Output the (x, y) coordinate of the center of the cell containing the given text.  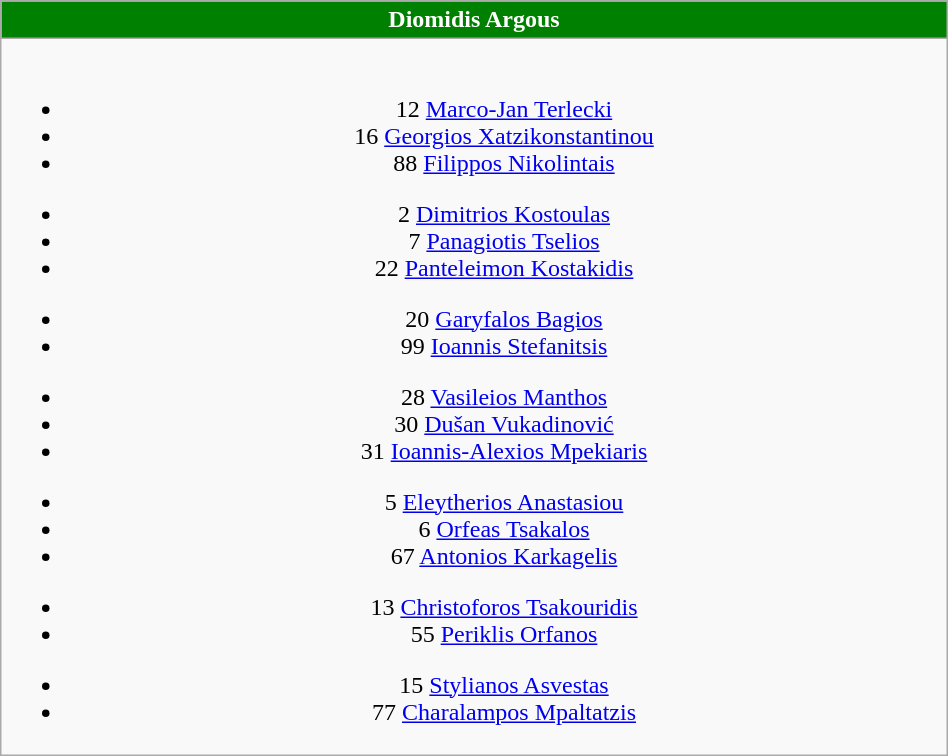
Diomidis Argous (474, 20)
